Locate the cell with the specified text and output its [X, Y] center coordinate. 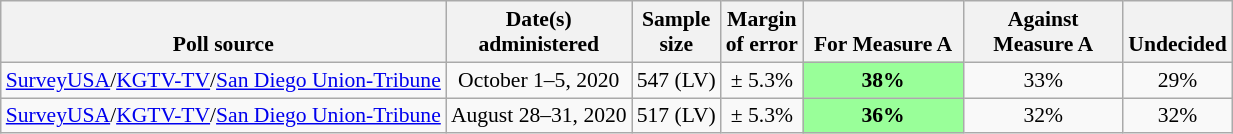
33% [1043, 80]
Marginof error [762, 32]
Date(s)administered [539, 32]
August 28–31, 2020 [539, 116]
Undecided [1177, 32]
Against Measure A [1043, 32]
October 1–5, 2020 [539, 80]
Poll source [224, 32]
For Measure A [883, 32]
517 (LV) [676, 116]
38% [883, 80]
547 (LV) [676, 80]
Samplesize [676, 32]
29% [1177, 80]
36% [883, 116]
